Pinpoint the cell where the given text exists, returning its (X, Y) midpoint coordinate. 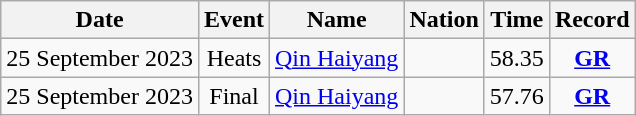
Time (516, 20)
Date (100, 20)
Name (337, 20)
Record (592, 20)
Heats (234, 58)
58.35 (516, 58)
Final (234, 96)
Nation (444, 20)
57.76 (516, 96)
Event (234, 20)
